Provide the (x, y) coordinate of the cell's center where the given text is located.  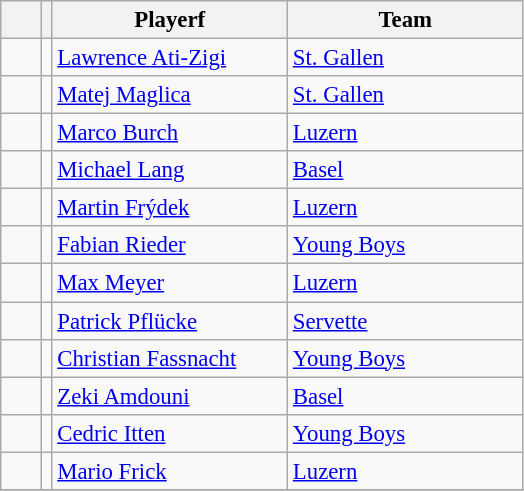
Servette (406, 321)
Michael Lang (170, 170)
Zeki Amdouni (170, 396)
Marco Burch (170, 133)
Team (406, 20)
Matej Maglica (170, 95)
Christian Fassnacht (170, 358)
Max Meyer (170, 283)
Lawrence Ati-Zigi (170, 58)
Cedric Itten (170, 433)
Fabian Rieder (170, 245)
Mario Frick (170, 471)
Martin Frýdek (170, 208)
Patrick Pflücke (170, 321)
Playerf (170, 20)
